Return the (x, y) coordinate for the center point of the cell that contains the specified text.  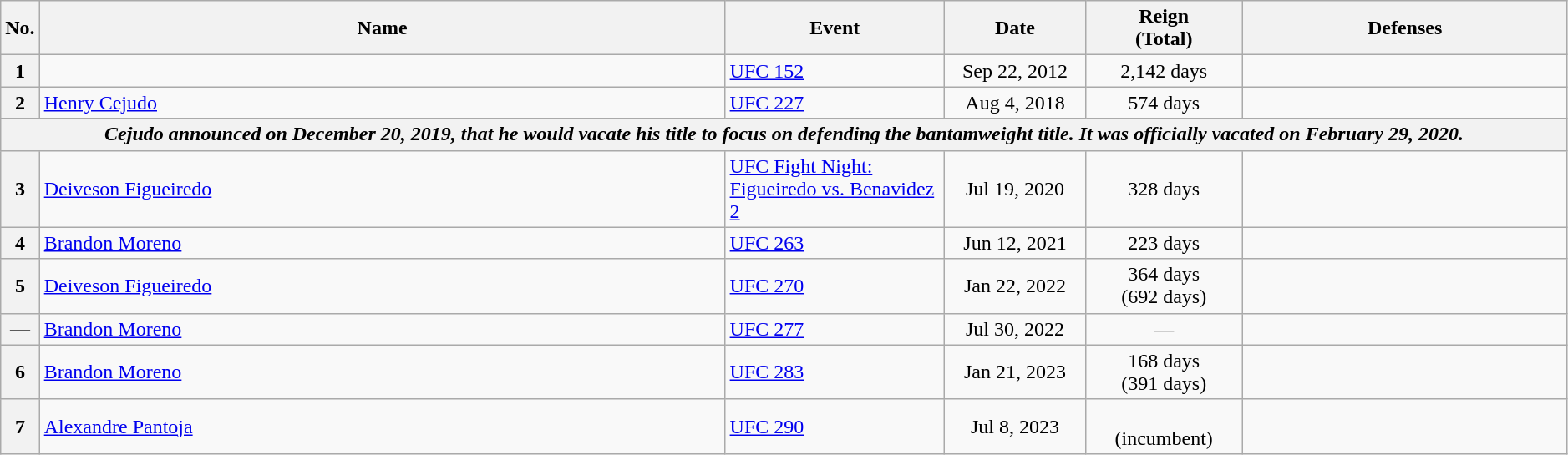
UFC 290 (835, 426)
Jun 12, 2021 (1016, 243)
Jul 8, 2023 (1016, 426)
Jan 21, 2023 (1016, 372)
Defenses (1405, 28)
Date (1016, 28)
Sep 22, 2012 (1016, 71)
Henry Cejudo (383, 103)
UFC 277 (835, 329)
2 (20, 103)
Reign(Total) (1164, 28)
328 days (1164, 189)
364 days(692 days) (1164, 286)
3 (20, 189)
UFC 152 (835, 71)
Aug 4, 2018 (1016, 103)
1 (20, 71)
4 (20, 243)
574 days (1164, 103)
5 (20, 286)
UFC 227 (835, 103)
UFC Fight Night: Figueiredo vs. Benavidez 2 (835, 189)
168 days(391 days) (1164, 372)
(incumbent) (1164, 426)
Jan 22, 2022 (1016, 286)
Alexandre Pantoja (383, 426)
Name (383, 28)
Event (835, 28)
Jul 30, 2022 (1016, 329)
223 days (1164, 243)
6 (20, 372)
7 (20, 426)
Jul 19, 2020 (1016, 189)
2,142 days (1164, 71)
UFC 263 (835, 243)
UFC 283 (835, 372)
No. (20, 28)
UFC 270 (835, 286)
